From the cell containing the given text, extract its center point as (X, Y) coordinate. 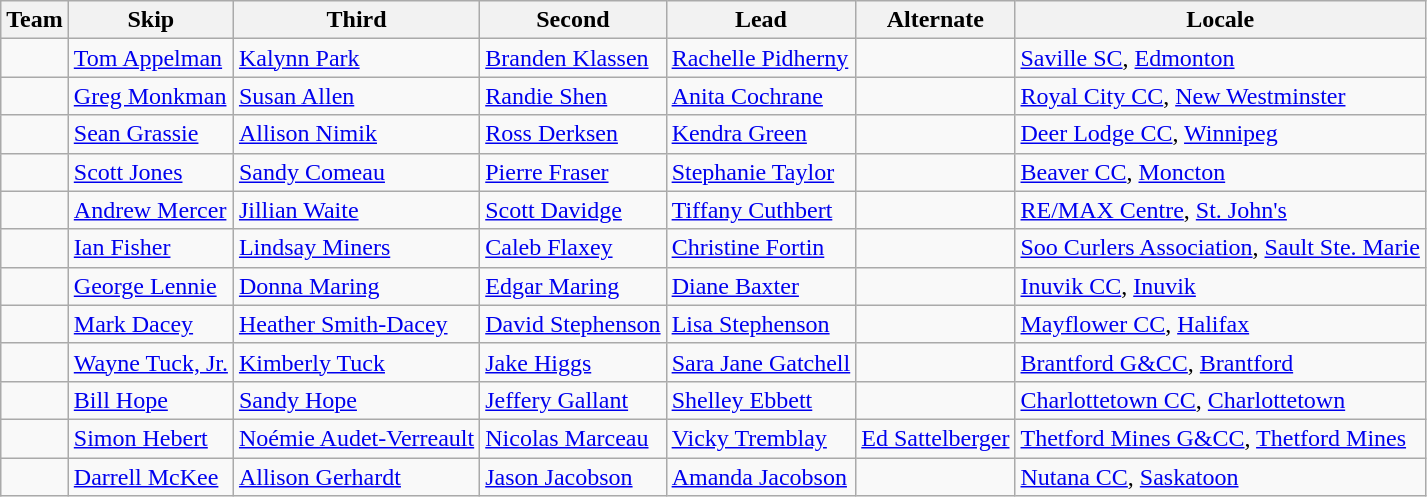
Vicky Tremblay (761, 438)
Beaver CC, Moncton (1220, 172)
Tiffany Cuthbert (761, 210)
Scott Jones (150, 172)
Ian Fisher (150, 248)
Allison Nimik (356, 134)
Branden Klassen (573, 58)
Locale (1220, 20)
Lindsay Miners (356, 248)
Amanda Jacobson (761, 477)
Inuvik CC, Inuvik (1220, 286)
David Stephenson (573, 324)
Tom Appelman (150, 58)
Kendra Green (761, 134)
Alternate (936, 20)
Jeffery Gallant (573, 400)
Stephanie Taylor (761, 172)
Brantford G&CC, Brantford (1220, 362)
Bill Hope (150, 400)
Team (35, 20)
Kimberly Tuck (356, 362)
Simon Hebert (150, 438)
Skip (150, 20)
Thetford Mines G&CC, Thetford Mines (1220, 438)
Third (356, 20)
Shelley Ebbett (761, 400)
RE/MAX Centre, St. John's (1220, 210)
Royal City CC, New Westminster (1220, 96)
Randie Shen (573, 96)
Andrew Mercer (150, 210)
Greg Monkman (150, 96)
Susan Allen (356, 96)
Second (573, 20)
Charlottetown CC, Charlottetown (1220, 400)
Donna Maring (356, 286)
Mark Dacey (150, 324)
Lead (761, 20)
Christine Fortin (761, 248)
Jillian Waite (356, 210)
Edgar Maring (573, 286)
Kalynn Park (356, 58)
Sandy Hope (356, 400)
Sean Grassie (150, 134)
Saville SC, Edmonton (1220, 58)
Scott Davidge (573, 210)
Ed Sattelberger (936, 438)
Ross Derksen (573, 134)
Diane Baxter (761, 286)
Nutana CC, Saskatoon (1220, 477)
Noémie Audet-Verreault (356, 438)
Heather Smith-Dacey (356, 324)
Darrell McKee (150, 477)
George Lennie (150, 286)
Pierre Fraser (573, 172)
Nicolas Marceau (573, 438)
Mayflower CC, Halifax (1220, 324)
Jason Jacobson (573, 477)
Allison Gerhardt (356, 477)
Sandy Comeau (356, 172)
Rachelle Pidherny (761, 58)
Soo Curlers Association, Sault Ste. Marie (1220, 248)
Jake Higgs (573, 362)
Lisa Stephenson (761, 324)
Deer Lodge CC, Winnipeg (1220, 134)
Caleb Flaxey (573, 248)
Sara Jane Gatchell (761, 362)
Anita Cochrane (761, 96)
Wayne Tuck, Jr. (150, 362)
